Find where the given text appears and provide that cell's center as [x, y] coordinate. 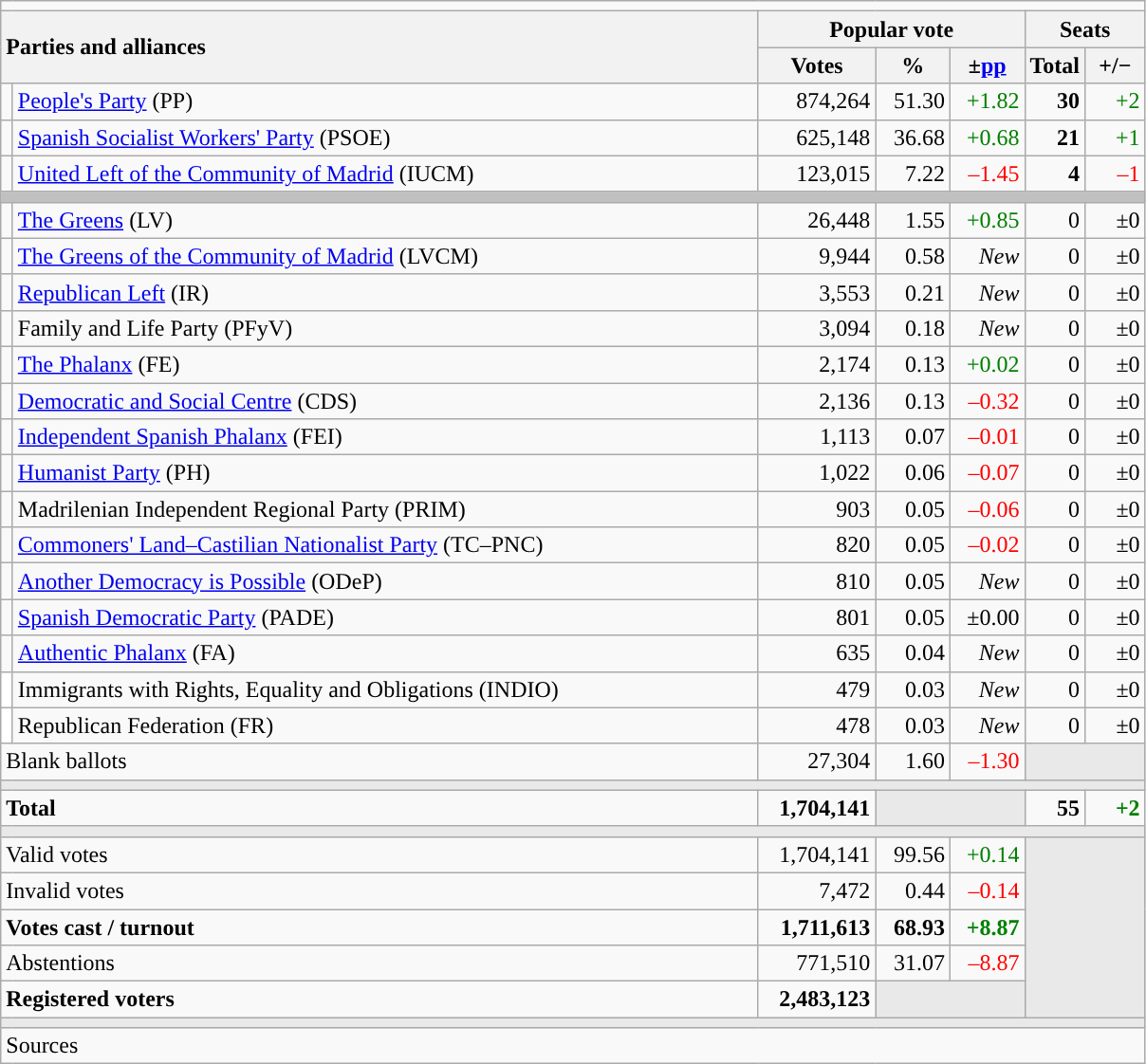
625,148 [817, 138]
Authentic Phalanx (FA) [385, 653]
820 [817, 545]
99.56 [913, 854]
Commoners' Land–Castilian Nationalist Party (TC–PNC) [385, 545]
30 [1055, 101]
1.60 [913, 761]
±pp [987, 65]
68.93 [913, 926]
Votes [817, 65]
771,510 [817, 963]
9,944 [817, 256]
479 [817, 689]
2,174 [817, 364]
+1.82 [987, 101]
–0.32 [987, 401]
0.07 [913, 437]
–0.07 [987, 473]
Seats [1085, 29]
Invalid votes [379, 890]
0.58 [913, 256]
Blank ballots [379, 761]
31.07 [913, 963]
874,264 [817, 101]
Votes cast / turnout [379, 926]
51.30 [913, 101]
21 [1055, 138]
–0.02 [987, 545]
Abstentions [379, 963]
+0.68 [987, 138]
Another Democracy is Possible (ODeP) [385, 581]
The Greens (LV) [385, 220]
+8.87 [987, 926]
2,136 [817, 401]
+1 [1116, 138]
–0.01 [987, 437]
7.22 [913, 174]
+0.14 [987, 854]
–8.87 [987, 963]
+/− [1116, 65]
123,015 [817, 174]
Parties and alliances [379, 47]
Madrilenian Independent Regional Party (PRIM) [385, 509]
0.44 [913, 890]
478 [817, 725]
+0.02 [987, 364]
903 [817, 509]
2,483,123 [817, 1000]
Humanist Party (PH) [385, 473]
Independent Spanish Phalanx (FEI) [385, 437]
Family and Life Party (PFyV) [385, 328]
Immigrants with Rights, Equality and Obligations (INDIO) [385, 689]
–1 [1116, 174]
Republican Left (IR) [385, 292]
People's Party (PP) [385, 101]
Spanish Socialist Workers' Party (PSOE) [385, 138]
% [913, 65]
Republican Federation (FR) [385, 725]
26,448 [817, 220]
3,553 [817, 292]
55 [1055, 808]
Popular vote [892, 29]
–1.45 [987, 174]
–1.30 [987, 761]
3,094 [817, 328]
+0.85 [987, 220]
Spanish Democratic Party (PADE) [385, 617]
1,711,613 [817, 926]
–0.06 [987, 509]
±0.00 [987, 617]
810 [817, 581]
1,113 [817, 437]
1,022 [817, 473]
0.18 [913, 328]
635 [817, 653]
7,472 [817, 890]
Democratic and Social Centre (CDS) [385, 401]
36.68 [913, 138]
Registered voters [379, 1000]
27,304 [817, 761]
4 [1055, 174]
801 [817, 617]
0.04 [913, 653]
–0.14 [987, 890]
0.21 [913, 292]
The Greens of the Community of Madrid (LVCM) [385, 256]
United Left of the Community of Madrid (IUCM) [385, 174]
1.55 [913, 220]
0.06 [913, 473]
Valid votes [379, 854]
Sources [573, 1046]
The Phalanx (FE) [385, 364]
